Provide the [X, Y] coordinate of the cell's center where the given text is located.  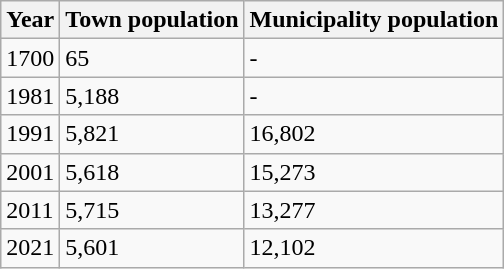
5,601 [152, 248]
1991 [30, 134]
Town population [152, 20]
2001 [30, 172]
1981 [30, 96]
5,188 [152, 96]
12,102 [374, 248]
Year [30, 20]
5,618 [152, 172]
2011 [30, 210]
5,715 [152, 210]
5,821 [152, 134]
65 [152, 58]
13,277 [374, 210]
Municipality population [374, 20]
16,802 [374, 134]
1700 [30, 58]
15,273 [374, 172]
2021 [30, 248]
